Search for the cell housing the specified text and yield its [X, Y] center coordinate. 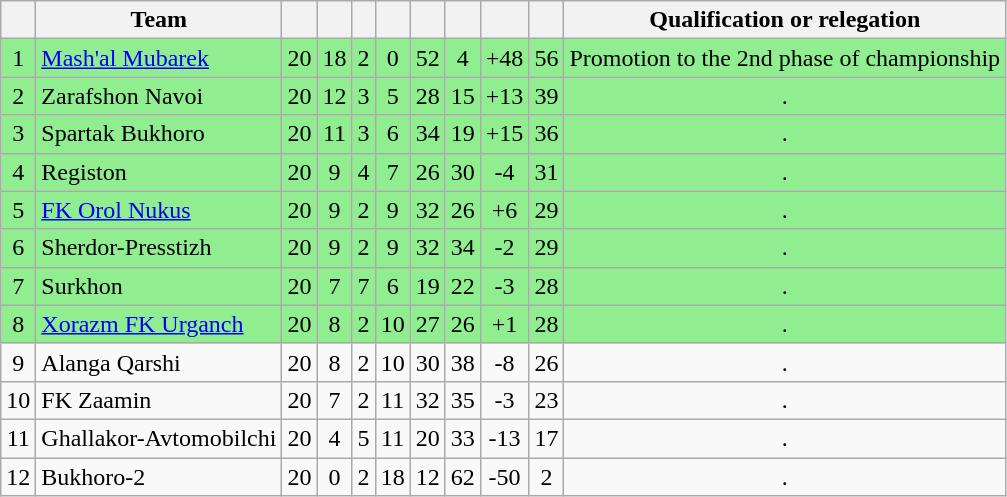
15 [462, 96]
Promotion to the 2nd phase of championship [785, 58]
+15 [504, 134]
Sherdor-Presstizh [159, 248]
17 [546, 438]
+1 [504, 324]
31 [546, 172]
-13 [504, 438]
Qualification or relegation [785, 20]
Xorazm FK Urganch [159, 324]
Team [159, 20]
Bukhoro-2 [159, 477]
27 [428, 324]
FK Orol Nukus [159, 210]
38 [462, 362]
FK Zaamin [159, 400]
+13 [504, 96]
Surkhon [159, 286]
Zarafshon Navoi [159, 96]
39 [546, 96]
Alanga Qarshi [159, 362]
33 [462, 438]
23 [546, 400]
22 [462, 286]
Mash'al Mubarek [159, 58]
35 [462, 400]
-2 [504, 248]
52 [428, 58]
-4 [504, 172]
Spartak Bukhoro [159, 134]
1 [18, 58]
36 [546, 134]
-50 [504, 477]
62 [462, 477]
-8 [504, 362]
Registon [159, 172]
56 [546, 58]
+6 [504, 210]
Ghallakor-Avtomobilchi [159, 438]
+48 [504, 58]
